Pinpoint the cell where the given text exists, returning its [x, y] midpoint coordinate. 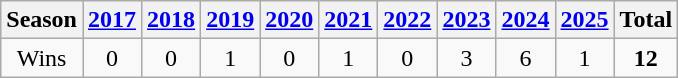
2019 [230, 20]
6 [526, 58]
Season [42, 20]
2023 [466, 20]
2022 [408, 20]
Wins [42, 58]
2020 [290, 20]
2024 [526, 20]
3 [466, 58]
2017 [112, 20]
Total [646, 20]
2025 [584, 20]
2018 [172, 20]
12 [646, 58]
2021 [348, 20]
